Pinpoint the cell where the given text exists, returning its [X, Y] midpoint coordinate. 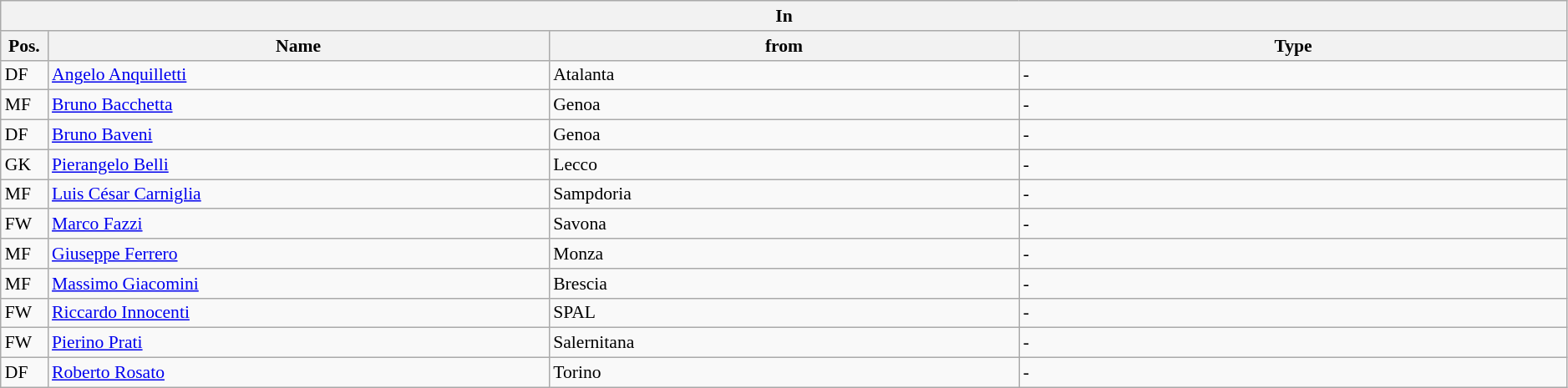
Massimo Giacomini [298, 284]
Roberto Rosato [298, 373]
Luis César Carniglia [298, 194]
Bruno Baveni [298, 135]
Giuseppe Ferrero [298, 254]
Pos. [24, 46]
Angelo Anquilletti [298, 75]
SPAL [784, 313]
Pierino Prati [298, 343]
Monza [784, 254]
Salernitana [784, 343]
Sampdoria [784, 194]
Type [1293, 46]
GK [24, 164]
Lecco [784, 164]
from [784, 46]
Brescia [784, 284]
In [784, 16]
Riccardo Innocenti [298, 313]
Pierangelo Belli [298, 164]
Marco Fazzi [298, 224]
Torino [784, 373]
Savona [784, 224]
Name [298, 46]
Bruno Bacchetta [298, 105]
Atalanta [784, 75]
